Search for the cell housing the specified text and yield its (X, Y) center coordinate. 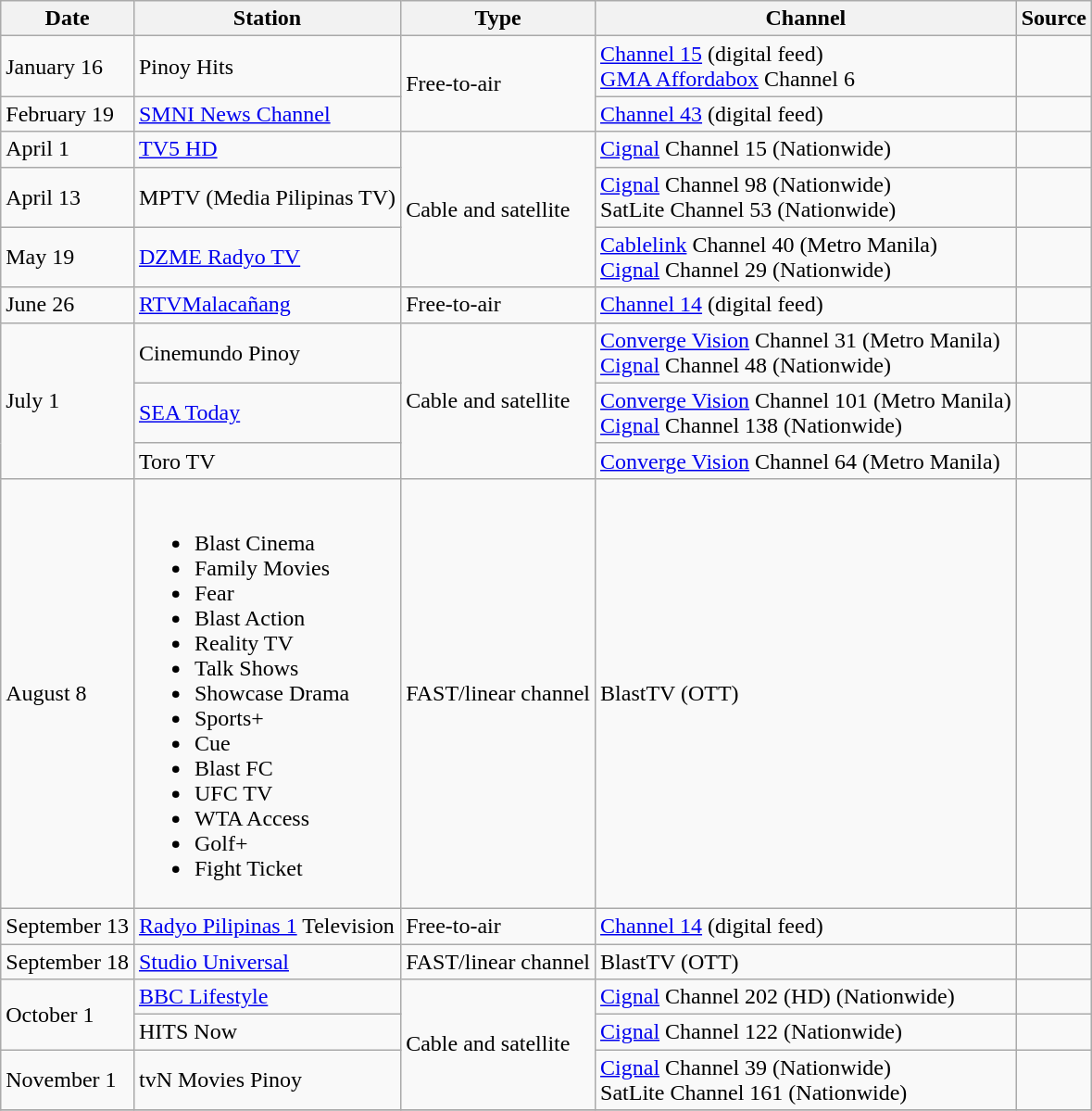
June 26 (68, 305)
Cablelink Channel 40 (Metro Manila) Cignal Channel 29 (Nationwide) (806, 258)
September 18 (68, 961)
TV5 HD (267, 149)
Date (68, 19)
HITS Now (267, 1032)
September 13 (68, 926)
Converge Vision Channel 31 (Metro Manila) Cignal Channel 48 (Nationwide) (806, 352)
RTVMalacañang (267, 305)
SMNI News Channel (267, 114)
April 13 (68, 196)
Channel (806, 19)
July 1 (68, 400)
Channel 15 (digital feed)GMA Affordabox Channel 6 (806, 67)
Toro TV (267, 461)
Cignal Channel 122 (Nationwide) (806, 1032)
Type (498, 19)
August 8 (68, 693)
DZME Radyo TV (267, 258)
BBC Lifestyle (267, 997)
Source (1054, 19)
Radyo Pilipinas 1 Television (267, 926)
Channel 43 (digital feed) (806, 114)
Cignal Channel 15 (Nationwide) (806, 149)
Cignal Channel 39 (Nationwide)SatLite Channel 161 (Nationwide) (806, 1080)
Studio Universal (267, 961)
Converge Vision Channel 64 (Metro Manila) (806, 461)
Blast CinemaFamily MoviesFearBlast ActionReality TVTalk ShowsShowcase DramaSports+CueBlast FCUFC TVWTA AccessGolf+Fight Ticket (267, 693)
October 1 (68, 1015)
Station (267, 19)
May 19 (68, 258)
Cinemundo Pinoy (267, 352)
Converge Vision Channel 101 (Metro Manila)Cignal Channel 138 (Nationwide) (806, 413)
tvN Movies Pinoy (267, 1080)
April 1 (68, 149)
Cignal Channel 202 (HD) (Nationwide) (806, 997)
SEA Today (267, 413)
MPTV (Media Pilipinas TV) (267, 196)
February 19 (68, 114)
Cignal Channel 98 (Nationwide) SatLite Channel 53 (Nationwide) (806, 196)
November 1 (68, 1080)
January 16 (68, 67)
Pinoy Hits (267, 67)
